Capture the cell that displays the provided text and extract its [x, y] central coordinate. 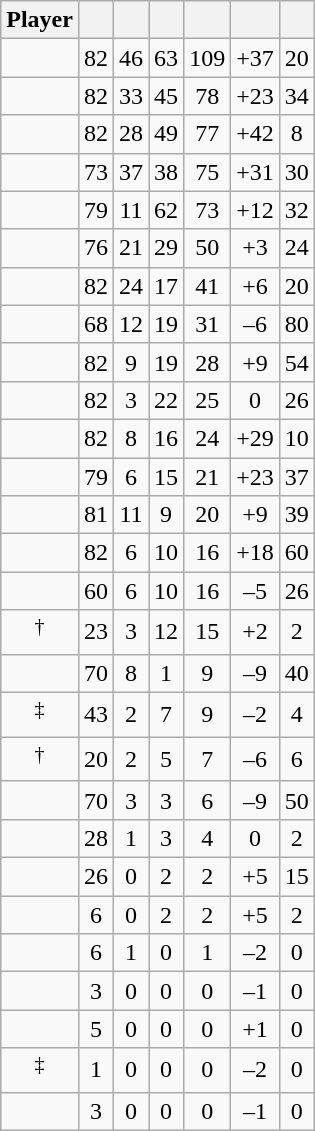
+42 [256, 134]
22 [166, 400]
+29 [256, 438]
80 [296, 324]
54 [296, 362]
–5 [256, 591]
Player [40, 20]
41 [208, 286]
31 [208, 324]
49 [166, 134]
30 [296, 172]
29 [166, 248]
+37 [256, 58]
33 [132, 96]
62 [166, 210]
25 [208, 400]
34 [296, 96]
39 [296, 515]
+2 [256, 632]
32 [296, 210]
45 [166, 96]
77 [208, 134]
+1 [256, 1029]
63 [166, 58]
+31 [256, 172]
46 [132, 58]
76 [96, 248]
23 [96, 632]
109 [208, 58]
78 [208, 96]
17 [166, 286]
43 [96, 714]
+18 [256, 553]
+3 [256, 248]
81 [96, 515]
+12 [256, 210]
38 [166, 172]
+6 [256, 286]
40 [296, 673]
75 [208, 172]
68 [96, 324]
